Scan for the cell matching the given text and deliver its [X, Y] coordinate at center. 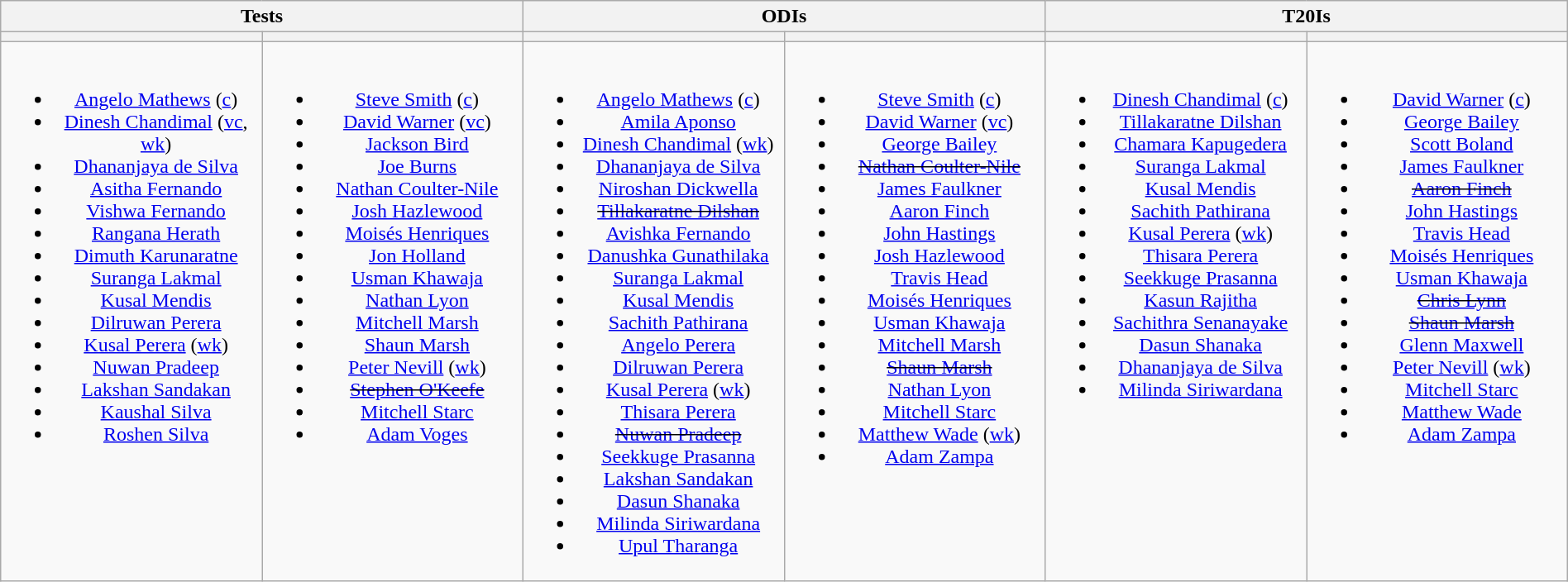
Tests [262, 17]
T20Is [1307, 17]
ODIs [784, 17]
